Return [X, Y] of the center of cell containing provided text 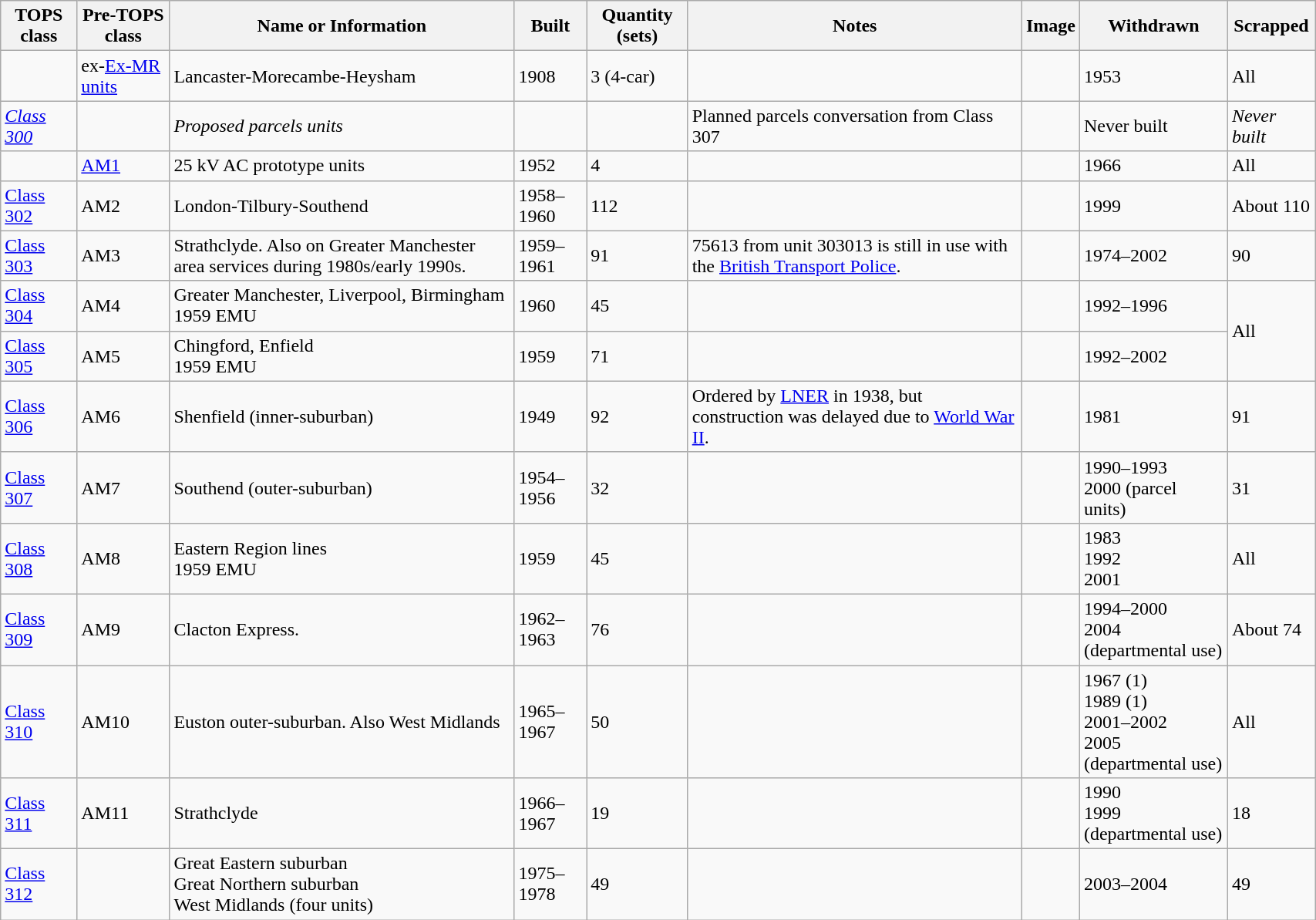
AM10 [123, 721]
1952 [550, 166]
1990–19932000 (parcel units) [1153, 487]
Clacton Express. [342, 629]
Euston outer-suburban. Also West Midlands [342, 721]
Class 311 [39, 814]
Class 308 [39, 558]
Greater Manchester, Liverpool, Birmingham1959 EMU [342, 305]
Notes [854, 26]
1992–2002 [1153, 356]
Pre-TOPS class [123, 26]
TOPS class [39, 26]
19901999 (departmental use) [1153, 814]
1974–2002 [1153, 256]
19 [637, 814]
75613 from unit 303013 is still in use with the British Transport Police. [854, 256]
1960 [550, 305]
1975–1978 [550, 885]
AM3 [123, 256]
1966 [1153, 166]
Image [1050, 26]
1953 [1153, 76]
AM8 [123, 558]
50 [637, 721]
1994–20002004 (departmental use) [1153, 629]
31 [1271, 487]
Class 307 [39, 487]
90 [1271, 256]
Class 312 [39, 885]
92 [637, 416]
1967 (1)1989 (1)2001–20022005 (departmental use) [1153, 721]
About 74 [1271, 629]
3 (4-car) [637, 76]
AM7 [123, 487]
Class 306 [39, 416]
1965–1967 [550, 721]
AM6 [123, 416]
Great Eastern suburbanGreat Northern suburban West Midlands (four units) [342, 885]
4 [637, 166]
Class 303 [39, 256]
Planned parcels conversation from Class 307 [854, 126]
Class 302 [39, 205]
Ordered by LNER in 1938, but construction was delayed due to World War II. [854, 416]
Scrapped [1271, 26]
Chingford, Enfield1959 EMU [342, 356]
Built [550, 26]
Quantity (sets) [637, 26]
Strathclyde [342, 814]
1992–1996 [1153, 305]
Name or Information [342, 26]
AM2 [123, 205]
Class 309 [39, 629]
Class 300 [39, 126]
1958–1960 [550, 205]
AM5 [123, 356]
Strathclyde. Also on Greater Manchester area services during 1980s/early 1990s. [342, 256]
1908 [550, 76]
1954–1956 [550, 487]
112 [637, 205]
AM9 [123, 629]
76 [637, 629]
Eastern Region lines1959 EMU [342, 558]
198319922001 [1153, 558]
ex-Ex-MR units [123, 76]
Lancaster-Morecambe-Heysham [342, 76]
Class 310 [39, 721]
Shenfield (inner-suburban) [342, 416]
London-Tilbury-Southend [342, 205]
1999 [1153, 205]
18 [1271, 814]
AM11 [123, 814]
Southend (outer-suburban) [342, 487]
1981 [1153, 416]
AM4 [123, 305]
Class 304 [39, 305]
32 [637, 487]
25 kV AC prototype units [342, 166]
Withdrawn [1153, 26]
1966–1967 [550, 814]
About 110 [1271, 205]
Proposed parcels units [342, 126]
1949 [550, 416]
AM1 [123, 166]
Class 305 [39, 356]
71 [637, 356]
2003–2004 [1153, 885]
1962–1963 [550, 629]
1959–1961 [550, 256]
